Pinpoint the cell where the given text exists, returning its (x, y) midpoint coordinate. 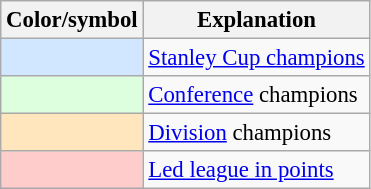
Division champions (256, 133)
Stanley Cup champions (256, 58)
Led league in points (256, 170)
Explanation (256, 20)
Conference champions (256, 95)
Color/symbol (72, 20)
